Provide the [x, y] coordinate of the cell's center where the given text is located.  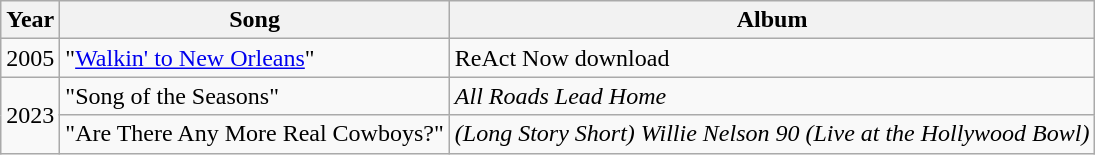
"Are There Any More Real Cowboys?" [254, 134]
2023 [30, 115]
"Walkin' to New Orleans" [254, 58]
Song [254, 20]
2005 [30, 58]
(Long Story Short) Willie Nelson 90 (Live at the Hollywood Bowl) [772, 134]
"Song of the Seasons" [254, 96]
Album [772, 20]
All Roads Lead Home [772, 96]
Year [30, 20]
ReAct Now download [772, 58]
